Capture the cell that displays the provided text and extract its [X, Y] central coordinate. 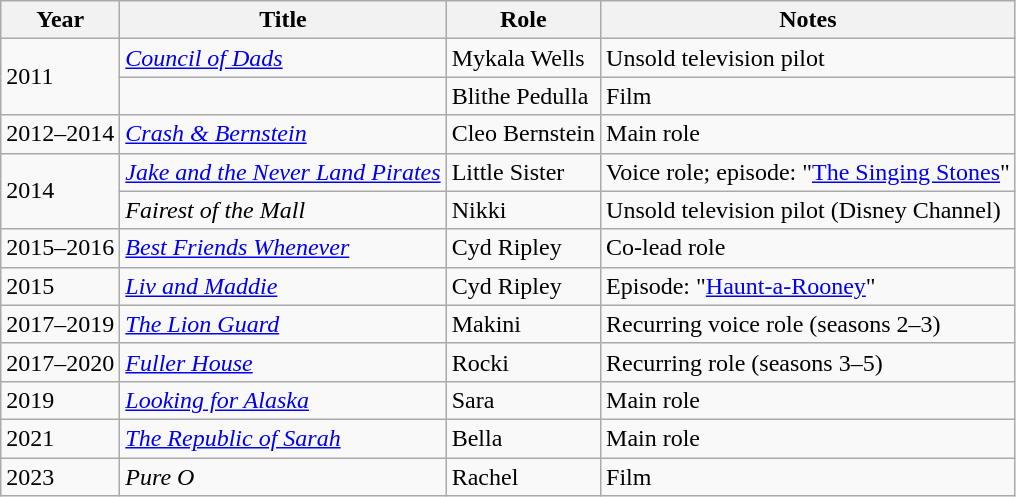
The Lion Guard [283, 324]
Jake and the Never Land Pirates [283, 172]
Blithe Pedulla [523, 96]
Rachel [523, 477]
Year [60, 20]
2017–2019 [60, 324]
Little Sister [523, 172]
Fuller House [283, 362]
Council of Dads [283, 58]
2021 [60, 438]
Unsold television pilot (Disney Channel) [808, 210]
Fairest of the Mall [283, 210]
Rocki [523, 362]
Sara [523, 400]
Cleo Bernstein [523, 134]
2015–2016 [60, 248]
Best Friends Whenever [283, 248]
Mykala Wells [523, 58]
Liv and Maddie [283, 286]
Voice role; episode: "The Singing Stones" [808, 172]
Recurring voice role (seasons 2–3) [808, 324]
Bella [523, 438]
Co-lead role [808, 248]
2012–2014 [60, 134]
2023 [60, 477]
Notes [808, 20]
Makini [523, 324]
2014 [60, 191]
Looking for Alaska [283, 400]
Pure O [283, 477]
2019 [60, 400]
2017–2020 [60, 362]
Episode: "Haunt-a-Rooney" [808, 286]
Recurring role (seasons 3–5) [808, 362]
Nikki [523, 210]
2015 [60, 286]
Title [283, 20]
Unsold television pilot [808, 58]
2011 [60, 77]
Role [523, 20]
The Republic of Sarah [283, 438]
Crash & Bernstein [283, 134]
